Provide the (X, Y) coordinate of the cell's center where the given text is located.  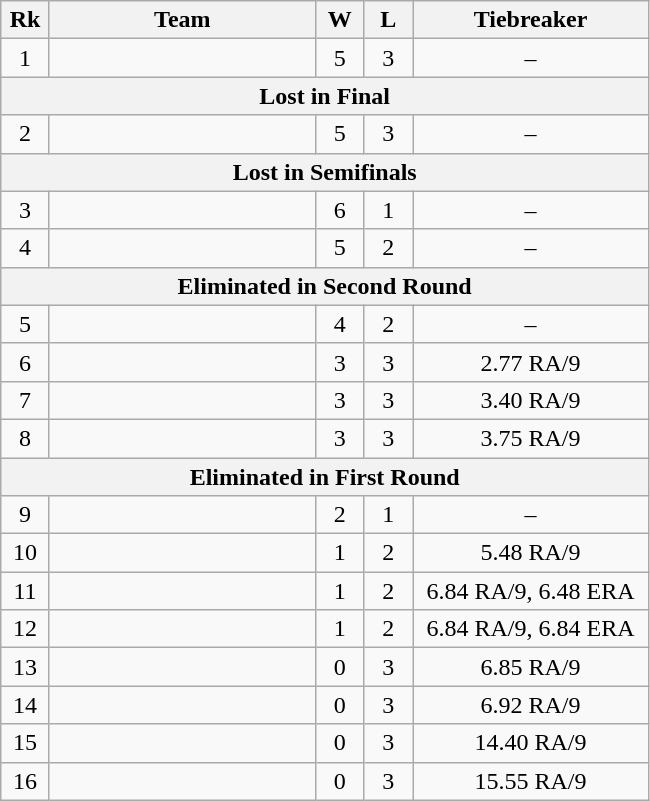
9 (26, 515)
2.77 RA/9 (530, 362)
10 (26, 553)
L (388, 20)
Eliminated in First Round (325, 477)
15 (26, 743)
Eliminated in Second Round (325, 286)
6.84 RA/9, 6.48 ERA (530, 591)
11 (26, 591)
Rk (26, 20)
Team (182, 20)
13 (26, 667)
8 (26, 438)
Tiebreaker (530, 20)
3.75 RA/9 (530, 438)
7 (26, 400)
5.48 RA/9 (530, 553)
Lost in Final (325, 96)
Lost in Semifinals (325, 172)
14.40 RA/9 (530, 743)
16 (26, 781)
3.40 RA/9 (530, 400)
6.85 RA/9 (530, 667)
12 (26, 629)
6.84 RA/9, 6.84 ERA (530, 629)
15.55 RA/9 (530, 781)
6.92 RA/9 (530, 705)
14 (26, 705)
W (340, 20)
